Locate the cell with the specified text and output its (x, y) center coordinate. 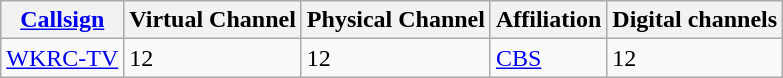
Virtual Channel (213, 20)
WKRC-TV (62, 58)
Callsign (62, 20)
Affiliation (548, 20)
Physical Channel (396, 20)
CBS (548, 58)
Digital channels (695, 20)
